Return the (x, y) coordinate for the center point of the cell that contains the specified text.  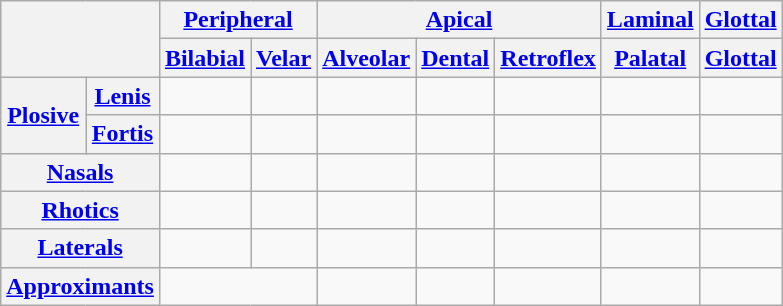
Plosive (44, 115)
Laterals (80, 248)
Approximants (80, 286)
Alveolar (366, 58)
Fortis (123, 134)
Apical (460, 20)
Dental (456, 58)
Nasals (80, 172)
Peripheral (238, 20)
Lenis (123, 96)
Bilabial (204, 58)
Laminal (650, 20)
Retroflex (548, 58)
Velar (283, 58)
Palatal (650, 58)
Rhotics (80, 210)
